Capture the cell that displays the provided text and extract its [x, y] central coordinate. 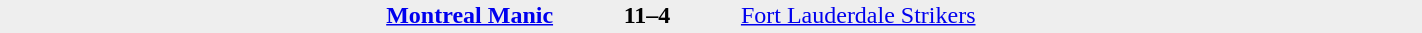
11–4 [648, 15]
Fort Lauderdale Strikers [910, 15]
Montreal Manic [384, 15]
